Return (X, Y) of the center of cell containing provided text 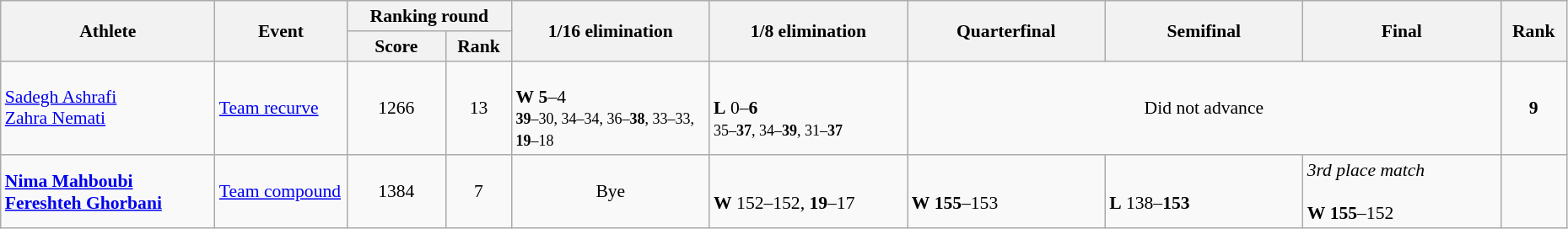
13 (478, 108)
Did not advance (1204, 108)
Event (281, 30)
9 (1533, 108)
Athlete (108, 30)
Team compound (281, 192)
W 155–153 (1007, 192)
L 0–635–37, 34–39, 31–37 (808, 108)
1266 (396, 108)
Team recurve (281, 108)
3rd place matchW 155–152 (1402, 192)
W 152–152, 19–17 (808, 192)
1/16 elimination (611, 30)
Bye (611, 192)
Ranking round (428, 16)
7 (478, 192)
1384 (396, 192)
Final (1402, 30)
1/8 elimination (808, 30)
Quarterfinal (1007, 30)
L 138–153 (1204, 192)
Sadegh AshrafiZahra Nemati (108, 108)
Score (396, 46)
Semifinal (1204, 30)
Nima MahboubiFereshteh Ghorbani (108, 192)
W 5–439–30, 34–34, 36–38, 33–33, 19–18 (611, 108)
